Provide the [X, Y] coordinate of the cell's center where the given text is located.  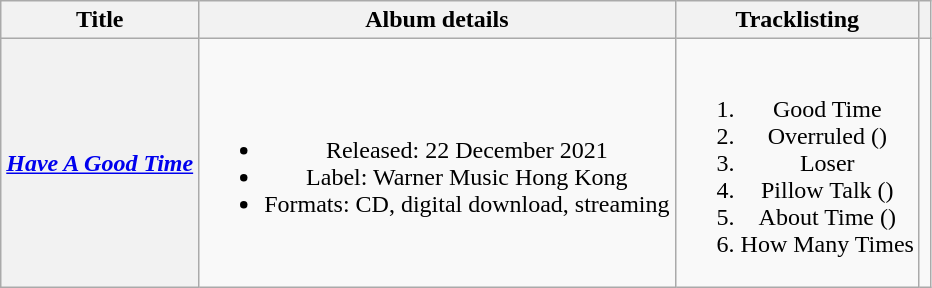
Album details [437, 20]
Have A Good Time [100, 163]
Released: 22 December 2021Label: Warner Music Hong KongFormats: CD, digital download, streaming [437, 163]
Title [100, 20]
Tracklisting [797, 20]
Good TimeOverruled ()LoserPillow Talk ()About Time ()How Many Times [797, 163]
